Identify which cell holds the provided text, then report its (X, Y) central coordinate. 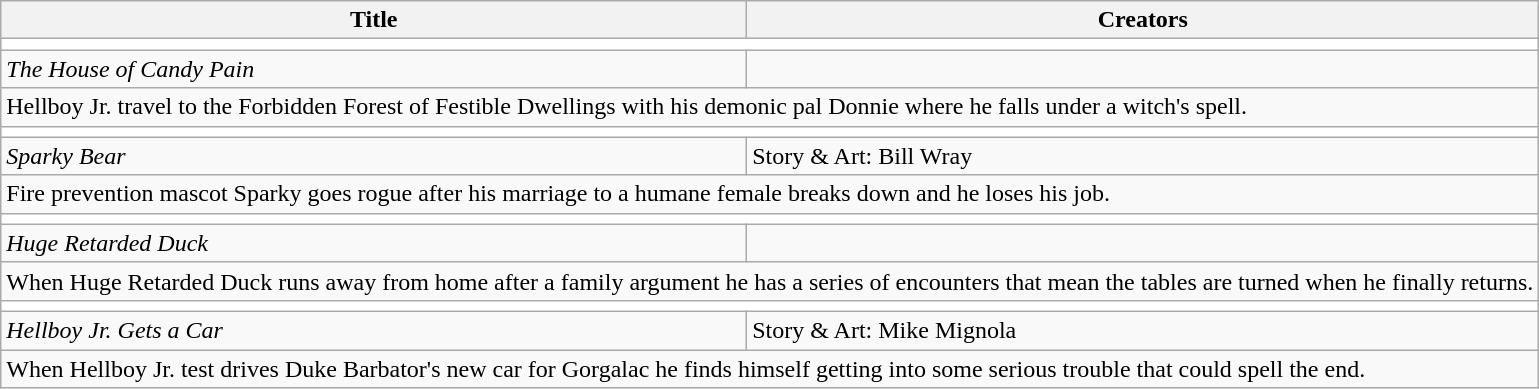
Fire prevention mascot Sparky goes rogue after his marriage to a humane female breaks down and he loses his job. (770, 194)
Story & Art: Bill Wray (1143, 156)
The House of Candy Pain (374, 69)
When Hellboy Jr. test drives Duke Barbator's new car for Gorgalac he finds himself getting into some serious trouble that could spell the end. (770, 369)
Hellboy Jr. travel to the Forbidden Forest of Festible Dwellings with his demonic pal Donnie where he falls under a witch's spell. (770, 107)
Sparky Bear (374, 156)
Huge Retarded Duck (374, 243)
Story & Art: Mike Mignola (1143, 330)
Hellboy Jr. Gets a Car (374, 330)
Title (374, 20)
Creators (1143, 20)
